Locate the cell with the specified text and output its [x, y] center coordinate. 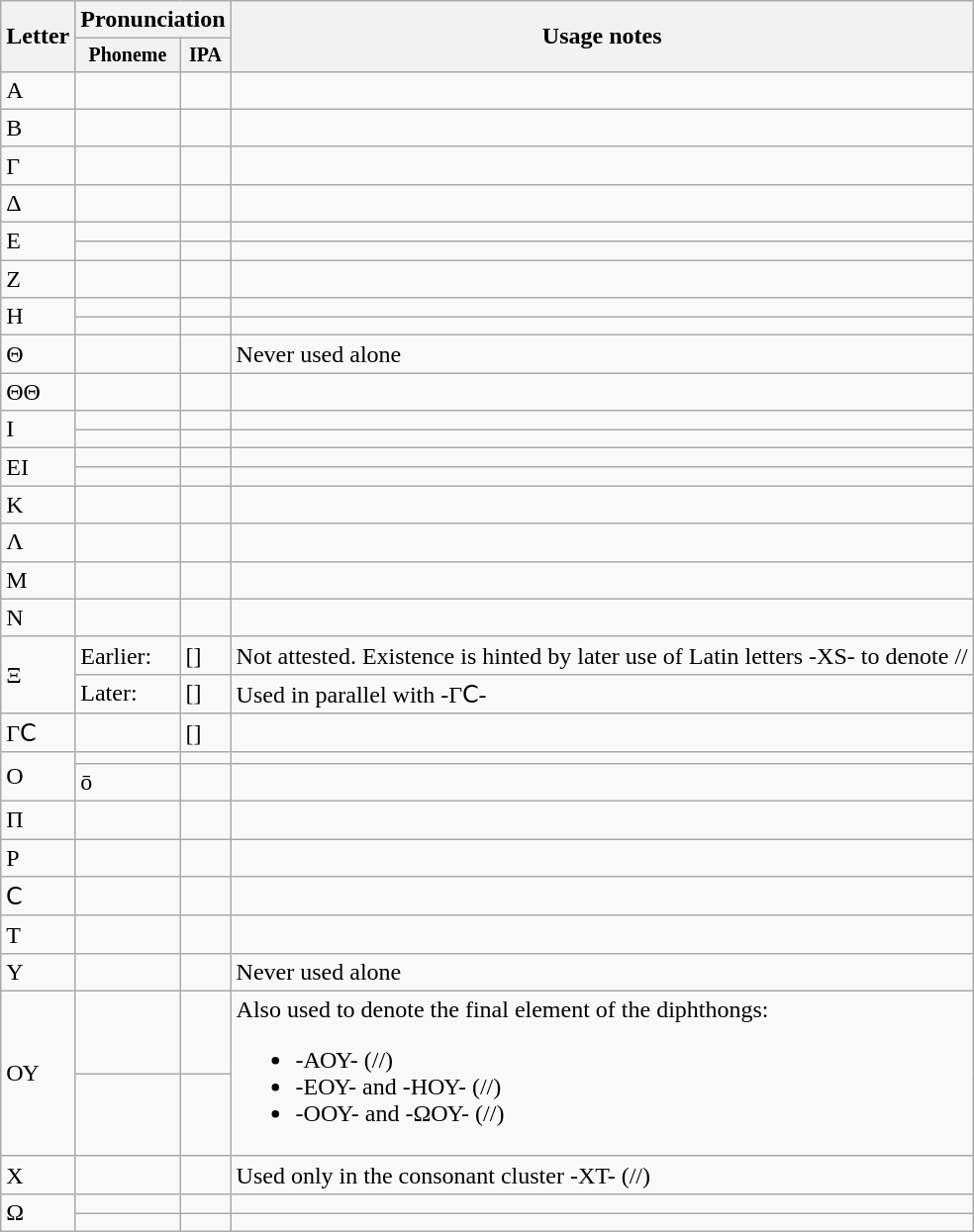
Not attested. Existence is hinted by later use of Latin letters -XS- to denote // [602, 655]
IPA [206, 55]
ΟΥ [38, 1073]
Used in parallel with -ΓϹ- [602, 694]
Π [38, 820]
Also used to denote the final element of the diphthongs:-ΑΟΥ- (//)-ΕΟΥ- and -ΗΟΥ- (//)-ΟΟΥ- and -ΩΟΥ- (//) [602, 1073]
Ρ [38, 858]
Ι [38, 429]
Used only in the consonant cluster -ΧΤ- (//) [602, 1175]
Θ [38, 354]
Ζ [38, 279]
ΕΙ [38, 467]
Later: [128, 694]
Λ [38, 542]
Ν [38, 617]
Τ [38, 934]
Usage notes [602, 37]
Ξ [38, 675]
ΘΘ [38, 392]
Ω [38, 1212]
Α [38, 90]
Ϲ [38, 897]
Χ [38, 1175]
Earlier: [128, 655]
Ε [38, 241]
Δ [38, 203]
Κ [38, 505]
Μ [38, 580]
Β [38, 128]
ō [128, 782]
Pronunciation [152, 20]
Letter [38, 37]
Υ [38, 972]
Γ [38, 165]
Phoneme [128, 55]
Η [38, 317]
Ο [38, 776]
ΓϹ [38, 733]
